Provide the (x, y) coordinate of the cell's center where the given text is located.  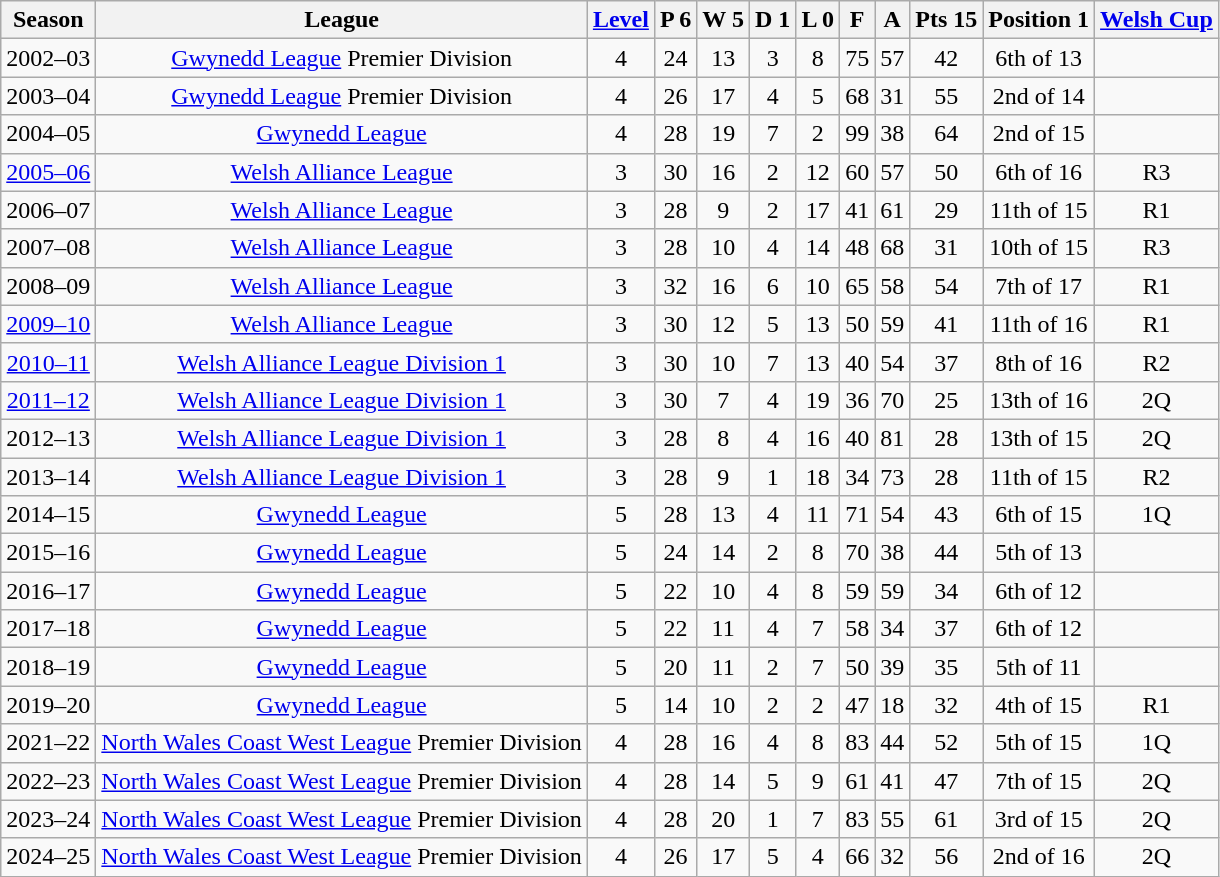
2004–05 (48, 134)
League (342, 20)
2009–10 (48, 324)
39 (892, 667)
56 (946, 857)
2024–25 (48, 857)
Pts 15 (946, 20)
35 (946, 667)
2006–07 (48, 210)
2010–11 (48, 362)
W 5 (724, 20)
65 (858, 286)
2022–23 (48, 781)
5th of 13 (1039, 553)
99 (858, 134)
2008–09 (48, 286)
2013–14 (48, 477)
Position 1 (1039, 20)
2019–20 (48, 705)
2015–16 (48, 553)
11th of 16 (1039, 324)
3rd of 15 (1039, 819)
2005–06 (48, 172)
2nd of 15 (1039, 134)
36 (858, 400)
2003–04 (48, 96)
81 (892, 438)
4th of 15 (1039, 705)
6 (772, 286)
75 (858, 58)
2016–17 (48, 591)
29 (946, 210)
42 (946, 58)
73 (892, 477)
2021–22 (48, 743)
A (892, 20)
66 (858, 857)
F (858, 20)
8th of 16 (1039, 362)
D 1 (772, 20)
6th of 16 (1039, 172)
2012–13 (48, 438)
52 (946, 743)
P 6 (675, 20)
7th of 17 (1039, 286)
64 (946, 134)
6th of 13 (1039, 58)
71 (858, 515)
7th of 15 (1039, 781)
25 (946, 400)
13th of 15 (1039, 438)
13th of 16 (1039, 400)
Welsh Cup (1157, 20)
10th of 15 (1039, 248)
5th of 11 (1039, 667)
2017–18 (48, 629)
2014–15 (48, 515)
L 0 (818, 20)
5th of 15 (1039, 743)
2023–24 (48, 819)
2018–19 (48, 667)
6th of 15 (1039, 515)
48 (858, 248)
2nd of 14 (1039, 96)
2011–12 (48, 400)
Season (48, 20)
2002–03 (48, 58)
2007–08 (48, 248)
43 (946, 515)
Level (620, 20)
2nd of 16 (1039, 857)
60 (858, 172)
